For the text-containing cell, return its midpoint in [X, Y] coordinate format. 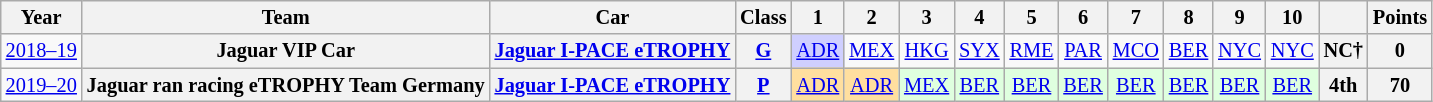
G [763, 51]
5 [1032, 17]
2019–20 [42, 85]
Points [1400, 17]
70 [1400, 85]
SYX [979, 51]
10 [1292, 17]
RME [1032, 51]
Team [286, 17]
Car [613, 17]
2 [872, 17]
8 [1188, 17]
3 [926, 17]
Year [42, 17]
Jaguar ran racing eTROPHY Team Germany [286, 85]
Class [763, 17]
4 [979, 17]
4th [1344, 85]
MCO [1136, 51]
0 [1400, 51]
2018–19 [42, 51]
1 [818, 17]
HKG [926, 51]
P [763, 85]
7 [1136, 17]
9 [1240, 17]
Jaguar VIP Car [286, 51]
PAR [1082, 51]
NC† [1344, 51]
6 [1082, 17]
